Return the [X, Y] coordinate for the center point of the cell that contains the specified text.  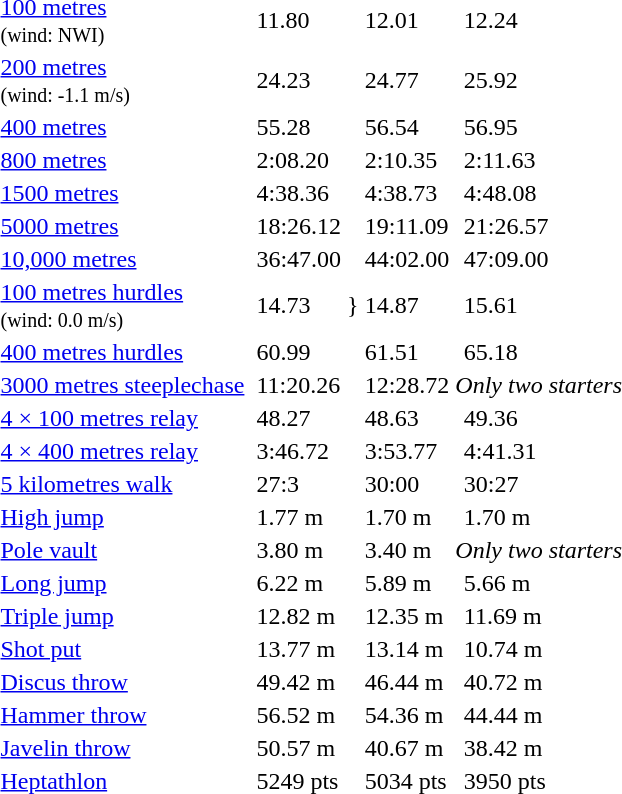
13.77 m [299, 649]
60.99 [299, 352]
1.70 m [407, 517]
56.54 [407, 127]
24.77 [407, 80]
3:46.72 [299, 451]
1.77 m [299, 517]
} [354, 306]
19:11.09 [407, 226]
46.44 m [407, 682]
5.89 m [407, 583]
48.63 [407, 418]
3.40 m [407, 550]
55.28 [299, 127]
2:08.20 [299, 160]
11:20.26 [299, 385]
14.87 [407, 306]
3.80 m [299, 550]
40.67 m [407, 748]
50.57 m [299, 748]
4:38.36 [299, 193]
3:53.77 [407, 451]
18:26.12 [299, 226]
6.22 m [299, 583]
49.42 m [299, 682]
12:28.72 [407, 385]
4:38.73 [407, 193]
12.35 m [407, 616]
48.27 [299, 418]
44:02.00 [407, 259]
12.82 m [299, 616]
30:00 [407, 484]
2:10.35 [407, 160]
14.73 [299, 306]
27:3 [299, 484]
54.36 m [407, 715]
56.52 m [299, 715]
13.14 m [407, 649]
36:47.00 [299, 259]
24.23 [299, 80]
61.51 [407, 352]
